Extract the (x, y) coordinate from the center of the cell holding the provided text.  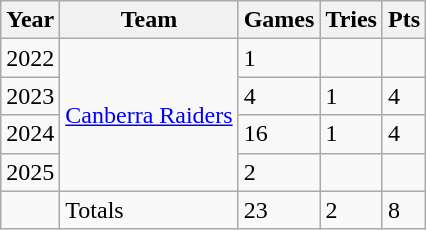
2025 (30, 172)
Games (279, 20)
Team (149, 20)
2024 (30, 134)
16 (279, 134)
Canberra Raiders (149, 115)
2023 (30, 96)
8 (404, 210)
Year (30, 20)
Totals (149, 210)
Pts (404, 20)
2022 (30, 58)
Tries (352, 20)
23 (279, 210)
